Determine the (x, y) coordinate at the center of the cell enclosing the given text.  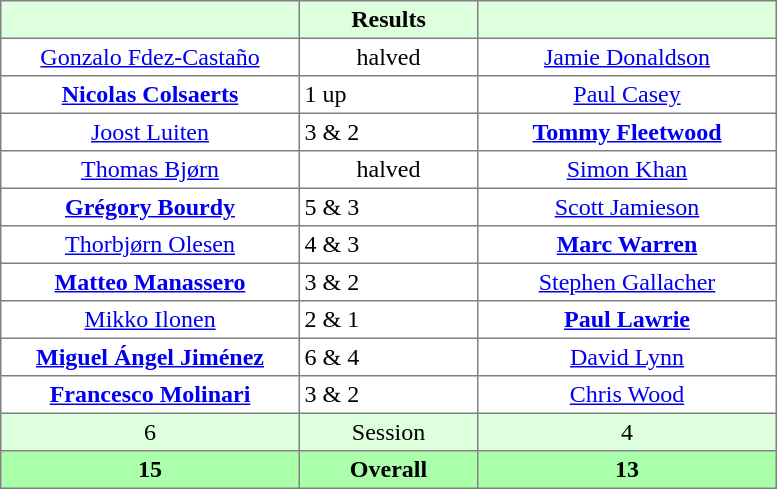
5 & 3 (388, 207)
Grégory Bourdy (150, 207)
1 up (388, 95)
Nicolas Colsaerts (150, 95)
2 & 1 (388, 320)
6 & 4 (388, 357)
Tommy Fleetwood (627, 132)
6 (150, 432)
Matteo Manassero (150, 282)
Miguel Ángel Jiménez (150, 357)
Paul Casey (627, 95)
Simon Khan (627, 170)
Thorbjørn Olesen (150, 245)
Jamie Donaldson (627, 57)
Mikko Ilonen (150, 320)
Session (388, 432)
Overall (388, 470)
15 (150, 470)
13 (627, 470)
Scott Jamieson (627, 207)
Marc Warren (627, 245)
Gonzalo Fdez-Castaño (150, 57)
Francesco Molinari (150, 395)
Thomas Bjørn (150, 170)
Chris Wood (627, 395)
Results (388, 20)
4 & 3 (388, 245)
Paul Lawrie (627, 320)
4 (627, 432)
Joost Luiten (150, 132)
David Lynn (627, 357)
Stephen Gallacher (627, 282)
